Search for the cell housing the specified text and yield its (X, Y) center coordinate. 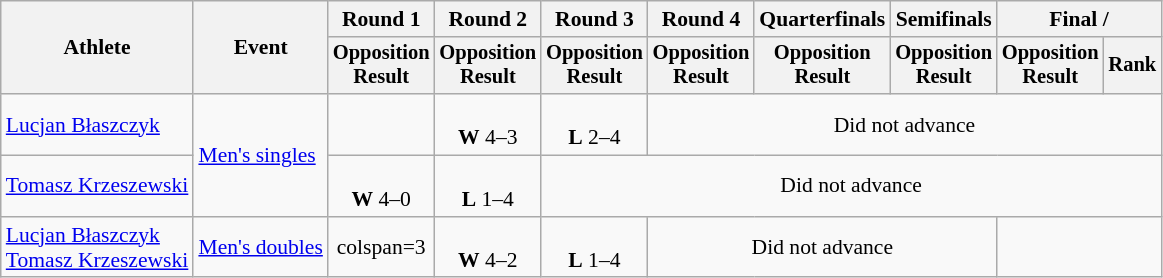
W 4–2 (488, 248)
Quarterfinals (822, 19)
Men's doubles (260, 248)
Tomasz Krzeszewski (98, 186)
Round 3 (594, 19)
Round 2 (488, 19)
Final / (1079, 19)
Lucjan Błaszczyk (98, 124)
Lucjan BłaszczykTomasz Krzeszewski (98, 248)
L 2–4 (594, 124)
Round 1 (382, 19)
W 4–3 (488, 124)
Rank (1133, 66)
Event (260, 48)
Men's singles (260, 155)
Semifinals (944, 19)
Round 4 (702, 19)
colspan=3 (382, 248)
W 4–0 (382, 186)
Athlete (98, 48)
